Return (x, y) of the center of cell containing provided text 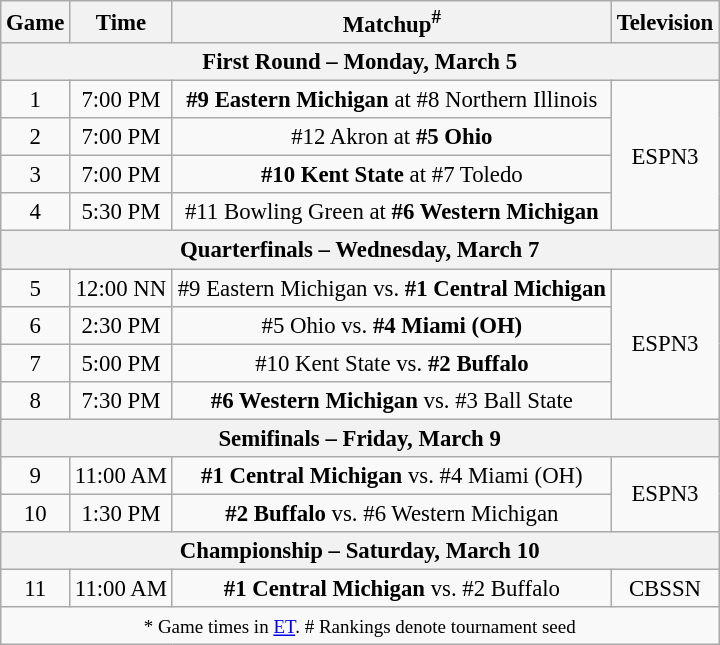
4 (36, 213)
CBSSN (664, 588)
Time (122, 22)
#6 Western Michigan vs. #3 Ball State (392, 400)
7 (36, 363)
Championship – Saturday, March 10 (360, 551)
#9 Eastern Michigan at #8 Northern Illinois (392, 100)
#9 Eastern Michigan vs. #1 Central Michigan (392, 288)
6 (36, 325)
1 (36, 100)
Matchup# (392, 22)
3 (36, 175)
2 (36, 137)
8 (36, 400)
12:00 NN (122, 288)
7:30 PM (122, 400)
#11 Bowling Green at #6 Western Michigan (392, 213)
#1 Central Michigan vs. #4 Miami (OH) (392, 476)
First Round – Monday, March 5 (360, 62)
2:30 PM (122, 325)
#10 Kent State at #7 Toledo (392, 175)
Television (664, 22)
Quarterfinals – Wednesday, March 7 (360, 250)
9 (36, 476)
10 (36, 513)
5:30 PM (122, 213)
Semifinals – Friday, March 9 (360, 438)
5:00 PM (122, 363)
#2 Buffalo vs. #6 Western Michigan (392, 513)
11 (36, 588)
5 (36, 288)
1:30 PM (122, 513)
#10 Kent State vs. #2 Buffalo (392, 363)
Game (36, 22)
* Game times in ET. # Rankings denote tournament seed (360, 626)
#1 Central Michigan vs. #2 Buffalo (392, 588)
#12 Akron at #5 Ohio (392, 137)
#5 Ohio vs. #4 Miami (OH) (392, 325)
